Scan for the cell matching the given text and deliver its (X, Y) coordinate at center. 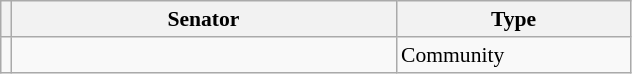
Senator (204, 19)
Community (514, 55)
Type (514, 19)
